Provide the (x, y) coordinate of the cell's center where the given text is located.  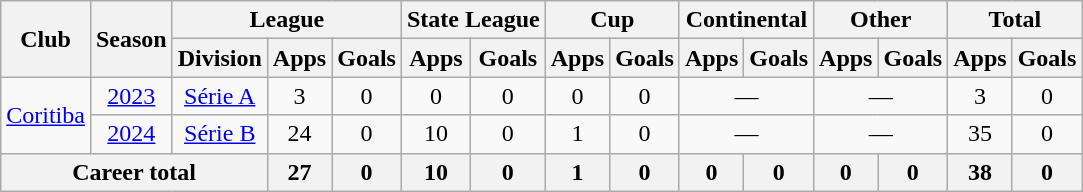
Other (881, 20)
League (286, 20)
Division (220, 58)
Total (1015, 20)
24 (299, 134)
38 (980, 172)
Career total (134, 172)
Série B (220, 134)
Cup (612, 20)
Season (131, 39)
Continental (746, 20)
Club (46, 39)
27 (299, 172)
2023 (131, 96)
35 (980, 134)
State League (473, 20)
Série A (220, 96)
Coritiba (46, 115)
2024 (131, 134)
